Detect which cell encompasses the target text, then output its [x, y] center coordinate. 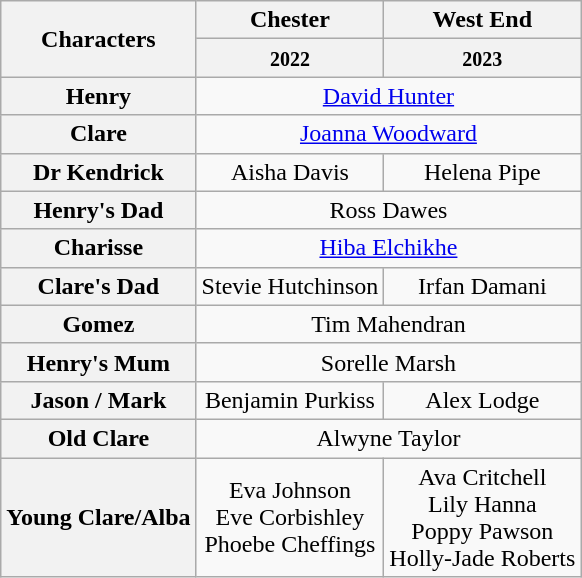
Eva JohnsonEve CorbishleyPhoebe Cheffings [290, 518]
Sorelle Marsh [388, 362]
West End [482, 20]
Charisse [98, 248]
Alwyne Taylor [388, 438]
Gomez [98, 324]
Old Clare [98, 438]
Ross Dawes [388, 210]
Henry's Dad [98, 210]
Tim Mahendran [388, 324]
Joanna Woodward [388, 134]
Hiba Elchikhe [388, 248]
Young Clare/Alba [98, 518]
2022 [290, 58]
Helena Pipe [482, 172]
Irfan Damani [482, 286]
Ava CritchellLily HannaPoppy PawsonHolly-Jade Roberts [482, 518]
Chester [290, 20]
David Hunter [388, 96]
Benjamin Purkiss [290, 400]
Jason / Mark [98, 400]
Clare's Dad [98, 286]
Characters [98, 39]
Henry's Mum [98, 362]
Stevie Hutchinson [290, 286]
Dr Kendrick [98, 172]
Alex Lodge [482, 400]
Henry [98, 96]
2023 [482, 58]
Aisha Davis [290, 172]
Clare [98, 134]
